Output the [X, Y] coordinate of the center of the cell containing the given text.  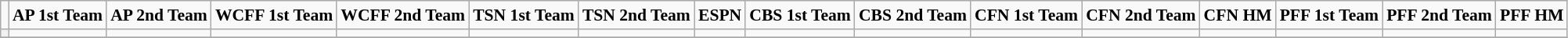
CBS 2nd Team [913, 15]
ESPN [720, 15]
WCFF 1st Team [274, 15]
PFF 2nd Team [1439, 15]
PFF HM [1531, 15]
CBS 1st Team [800, 15]
AP 2nd Team [159, 15]
PFF 1st Team [1329, 15]
CFN HM [1238, 15]
CFN 2nd Team [1141, 15]
TSN 2nd Team [636, 15]
TSN 1st Team [524, 15]
CFN 1st Team [1026, 15]
WCFF 2nd Team [402, 15]
AP 1st Team [58, 15]
